Return [X, Y] of the center of cell containing provided text 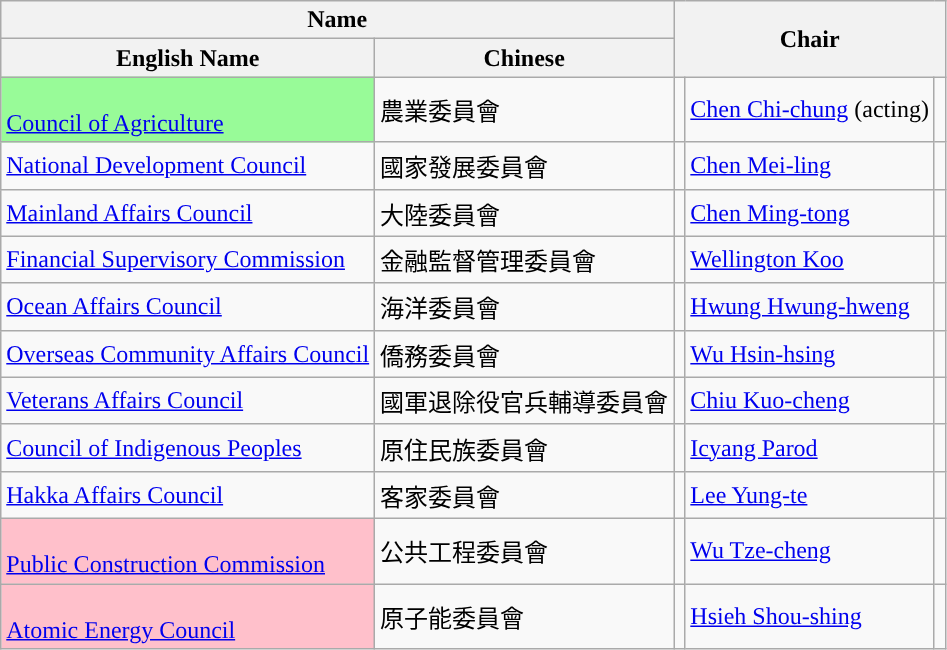
僑務委員會 [524, 354]
Chen Mei-ling [810, 166]
Wellington Koo [810, 260]
Council of Indigenous Peoples [188, 448]
Icyang Parod [810, 448]
Chen Ming-tong [810, 212]
Hakka Affairs Council [188, 494]
國家發展委員會 [524, 166]
Hwung Hwung-hweng [810, 306]
Council of Agriculture [188, 110]
Lee Yung-te [810, 494]
原子能委員會 [524, 616]
Financial Supervisory Commission [188, 260]
公共工程委員會 [524, 550]
農業委員會 [524, 110]
金融監督管理委員會 [524, 260]
Wu Tze-cheng [810, 550]
Name [338, 20]
Ocean Affairs Council [188, 306]
Chiu Kuo-cheng [810, 400]
Mainland Affairs Council [188, 212]
Chair [810, 39]
Hsieh Shou-shing [810, 616]
海洋委員會 [524, 306]
Veterans Affairs Council [188, 400]
National Development Council [188, 166]
客家委員會 [524, 494]
Chen Chi-chung (acting) [810, 110]
Wu Hsin-hsing [810, 354]
Overseas Community Affairs Council [188, 354]
Chinese [524, 58]
Atomic Energy Council [188, 616]
國軍退除役官兵輔導委員會 [524, 400]
原住民族委員會 [524, 448]
大陸委員會 [524, 212]
Public Construction Commission [188, 550]
English Name [188, 58]
